From the cell containing the given text, extract its center point as [X, Y] coordinate. 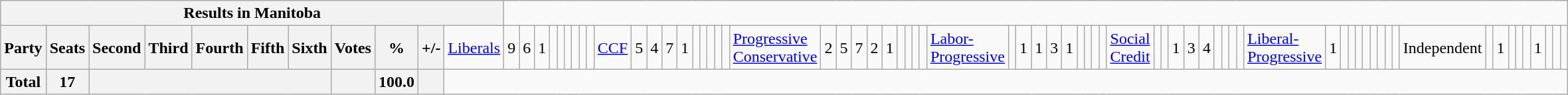
Liberal-Progressive [1284, 48]
Results in Manitoba [252, 13]
Independent [1442, 48]
Second [117, 48]
+/- [432, 48]
Party [23, 48]
Fourth [219, 48]
% [396, 48]
Sixth [309, 48]
100.0 [396, 82]
Labor-Progressive [967, 48]
Seats [67, 48]
Social Credit [1130, 48]
Third [169, 48]
9 [511, 48]
17 [67, 82]
Total [23, 82]
Fifth [268, 48]
Progressive Conservative [775, 48]
Votes [353, 48]
CCF [612, 48]
6 [527, 48]
Liberals [474, 48]
